From the cell containing the given text, extract its center point as (x, y) coordinate. 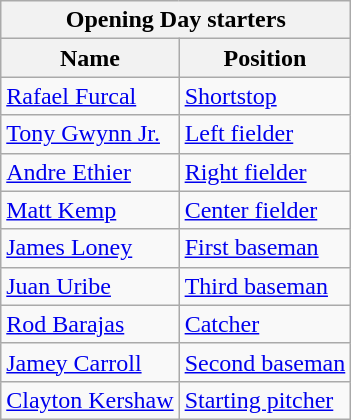
Rod Barajas (90, 324)
Andre Ethier (90, 172)
Name (90, 58)
Tony Gwynn Jr. (90, 134)
Opening Day starters (176, 20)
Starting pitcher (265, 400)
Juan Uribe (90, 286)
First baseman (265, 248)
Jamey Carroll (90, 362)
Rafael Furcal (90, 96)
Clayton Kershaw (90, 400)
Matt Kemp (90, 210)
Center fielder (265, 210)
Right fielder (265, 172)
Second baseman (265, 362)
Left fielder (265, 134)
Catcher (265, 324)
Position (265, 58)
Shortstop (265, 96)
James Loney (90, 248)
Third baseman (265, 286)
